Detect which cell encompasses the target text, then output its [X, Y] center coordinate. 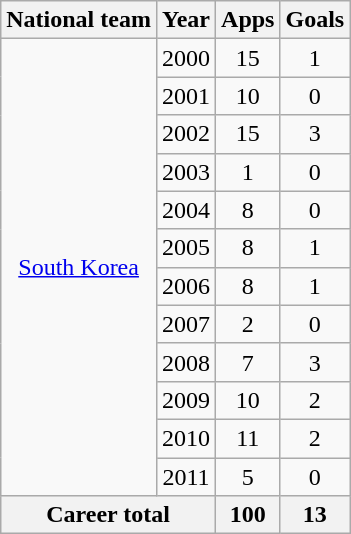
100 [248, 515]
5 [248, 477]
Year [186, 20]
2006 [186, 286]
2001 [186, 96]
2004 [186, 210]
2008 [186, 362]
2011 [186, 477]
Apps [248, 20]
Career total [108, 515]
Goals [315, 20]
National team [79, 20]
2009 [186, 400]
2002 [186, 134]
2007 [186, 324]
7 [248, 362]
South Korea [79, 268]
13 [315, 515]
2000 [186, 58]
2010 [186, 438]
11 [248, 438]
2003 [186, 172]
2005 [186, 248]
